Locate the cell with the specified text and output its (X, Y) center coordinate. 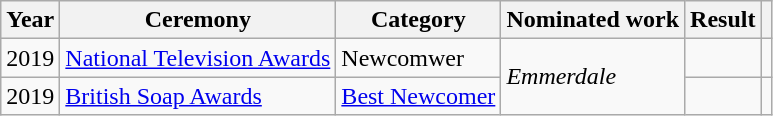
Newcomwer (418, 58)
Emmerdale (593, 77)
Year (30, 20)
Category (418, 20)
Best Newcomer (418, 96)
Nominated work (593, 20)
British Soap Awards (198, 96)
Ceremony (198, 20)
Result (723, 20)
National Television Awards (198, 58)
